Determine the [X, Y] coordinate at the center of the cell enclosing the given text.  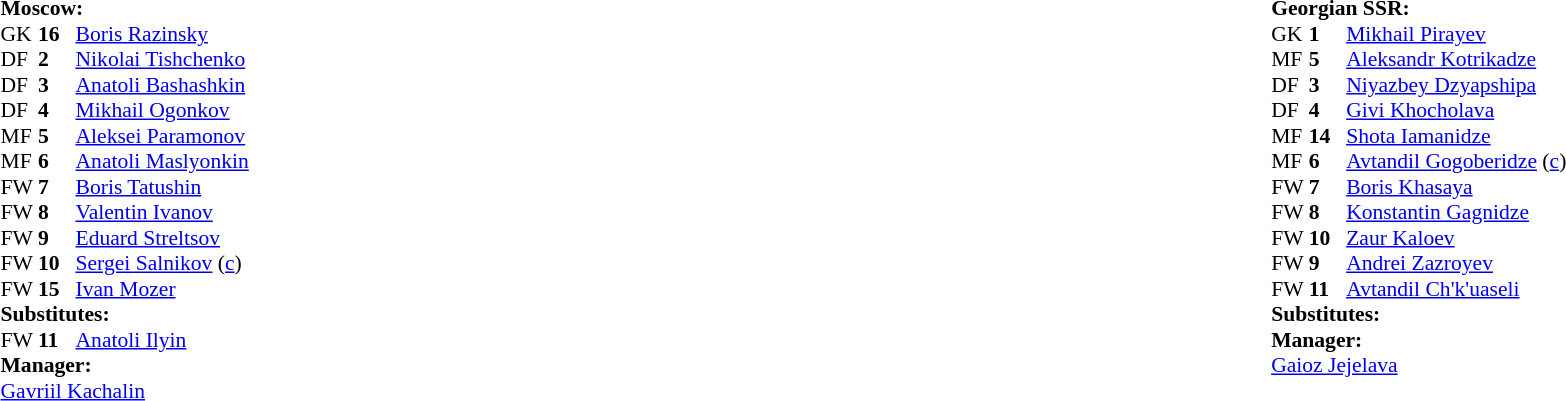
Eduard Streltsov [162, 238]
Zaur Kaloev [1456, 238]
1 [1328, 34]
2 [57, 59]
Avtandil Gogoberidze (c) [1456, 161]
Boris Khasaya [1456, 187]
Sergei Salnikov (c) [162, 263]
Anatoli Maslyonkin [162, 161]
16 [57, 34]
Niyazbey Dzyapshipa [1456, 85]
Andrei Zazroyev [1456, 263]
14 [1328, 136]
Shota Iamanidze [1456, 136]
Anatoli Ilyin [162, 340]
Ivan Mozer [162, 289]
Boris Tatushin [162, 187]
Aleksei Paramonov [162, 136]
Givi Khocholava [1456, 111]
Aleksandr Kotrikadze [1456, 59]
Boris Razinsky [162, 34]
Konstantin Gagnidze [1456, 213]
Gaioz Jejelava [1418, 365]
Nikolai Tishchenko [162, 59]
Mikhail Pirayev [1456, 34]
Mikhail Ogonkov [162, 111]
Valentin Ivanov [162, 213]
Avtandil Ch'k'uaseli [1456, 289]
Anatoli Bashashkin [162, 85]
15 [57, 289]
